Return the [X, Y] coordinate for the center point of the cell that contains the specified text.  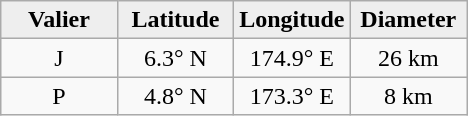
Latitude [175, 20]
173.3° E [292, 96]
Valier [59, 20]
6.3° N [175, 58]
26 km [408, 58]
8 km [408, 96]
J [59, 58]
P [59, 96]
Longitude [292, 20]
174.9° E [292, 58]
Diameter [408, 20]
4.8° N [175, 96]
